Output the [X, Y] coordinate of the center of the cell containing the given text.  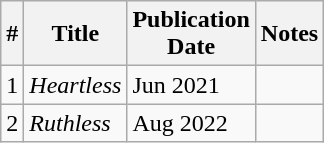
# [12, 34]
Aug 2022 [191, 123]
PublicationDate [191, 34]
Title [76, 34]
Jun 2021 [191, 85]
Ruthless [76, 123]
Heartless [76, 85]
1 [12, 85]
Notes [289, 34]
2 [12, 123]
